Provide the (X, Y) coordinate of the cell's center where the given text is located.  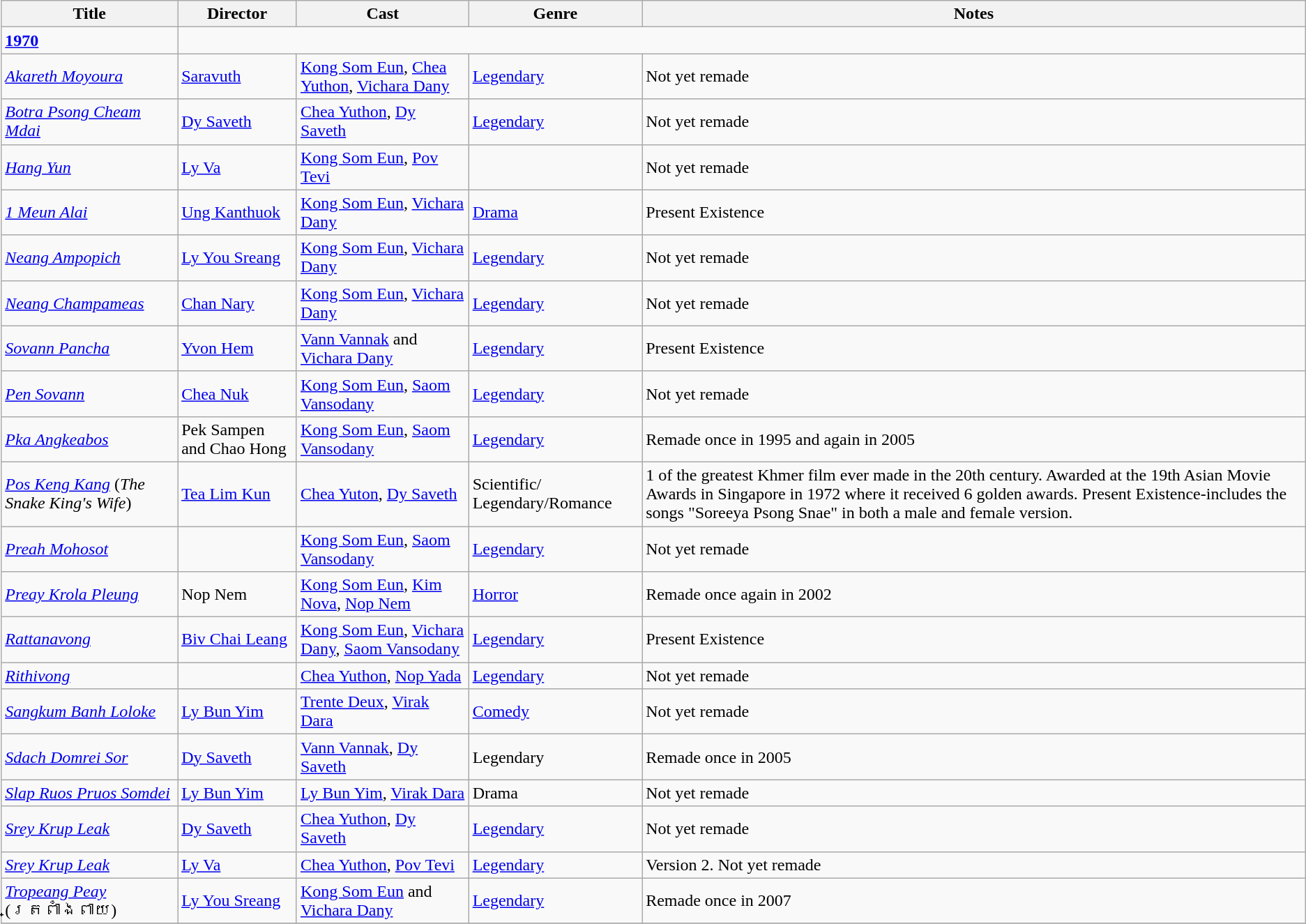
Ly Bun Yim, Virak Dara (382, 793)
Sangkum Banh Loloke (89, 711)
Pka Angkeabos (89, 439)
Tropeang Peay (ត្រពាំងពាយ) (89, 901)
Remade once in 2005 (974, 757)
Pek Sampen and Chao Hong (237, 439)
Remade once in 1995 and again in 2005 (974, 439)
Akareth Moyoura (89, 77)
Kong Som Eun, Vichara Dany, Saom Vansodany (382, 640)
Kong Som Eun and Vichara Dany (382, 901)
Notes (974, 14)
Genre (555, 14)
Comedy (555, 711)
Neang Ampopich (89, 258)
Vann Vannak, Dy Saveth (382, 757)
Biv Chai Leang (237, 640)
Title (89, 14)
Hang Yun (89, 167)
Ung Kanthuok (237, 212)
Chan Nary (237, 303)
Trente Deux, Virak Dara (382, 711)
Chea Yuthon, Pov Tevi (382, 865)
Pos Keng Kang (The Snake King's Wife) (89, 494)
Saravuth (237, 77)
Slap Ruos Pruos Somdei (89, 793)
Version 2. Not yet remade (974, 865)
Preay Krola Pleung (89, 594)
Sdach Domrei Sor (89, 757)
Kong Som Eun, Kim Nova, Nop Nem (382, 594)
Vann Vannak and Vichara Dany (382, 349)
1 Meun Alai (89, 212)
Rattanavong (89, 640)
Director (237, 14)
Neang Champameas (89, 303)
Chea Nuk (237, 393)
Sovann Pancha (89, 349)
Nop Nem (237, 594)
Kong Som Eun, Pov Tevi (382, 167)
Yvon Hem (237, 349)
Remade once in 2007 (974, 901)
Kong Som Eun, Chea Yuthon, Vichara Dany (382, 77)
Rithivong (89, 676)
Chea Yuton, Dy Saveth (382, 494)
Pen Sovann (89, 393)
Cast (382, 14)
Remade once again in 2002 (974, 594)
Chea Yuthon, Nop Yada (382, 676)
1970 (89, 40)
Preah Mohosot (89, 548)
Horror (555, 594)
Botra Psong Cheam Mdai (89, 121)
Tea Lim Kun (237, 494)
Scientific/ Legendary/Romance (555, 494)
